Output the [X, Y] coordinate of the center of the cell containing the given text.  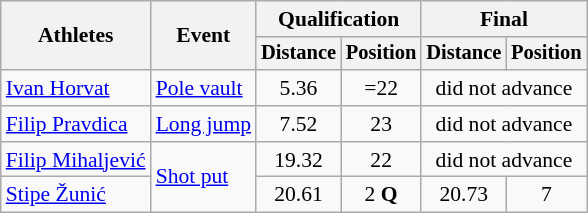
Athletes [76, 36]
23 [381, 124]
Final [504, 19]
20.73 [464, 195]
19.32 [298, 160]
Event [204, 36]
20.61 [298, 195]
Pole vault [204, 88]
7 [546, 195]
5.36 [298, 88]
2 Q [381, 195]
22 [381, 160]
Ivan Horvat [76, 88]
Long jump [204, 124]
Qualification [338, 19]
Stipe Žunić [76, 195]
7.52 [298, 124]
Filip Pravdica [76, 124]
=22 [381, 88]
Shot put [204, 178]
Filip Mihaljević [76, 160]
